Provide the [X, Y] coordinate of the cell's center where the given text is located.  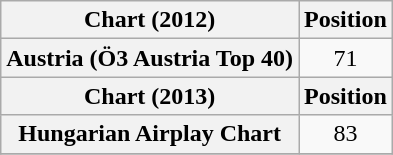
Hungarian Airplay Chart [150, 134]
Chart (2012) [150, 20]
Chart (2013) [150, 96]
83 [346, 134]
Austria (Ö3 Austria Top 40) [150, 58]
71 [346, 58]
